Identify which cell holds the provided text, then report its [X, Y] central coordinate. 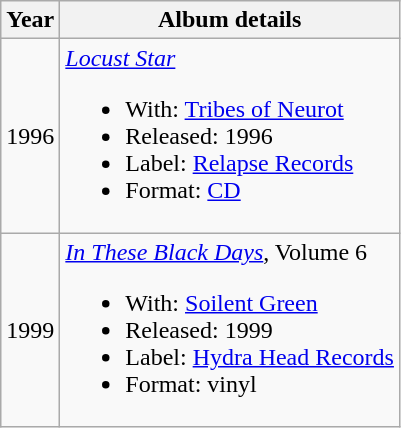
Album details [230, 20]
Locust StarWith: Tribes of NeurotReleased: 1996Label: Relapse RecordsFormat: CD [230, 136]
1999 [30, 330]
In These Black Days, Volume 6With: Soilent GreenReleased: 1999Label: Hydra Head RecordsFormat: vinyl [230, 330]
1996 [30, 136]
Year [30, 20]
